Provide the [X, Y] coordinate of the cell's center where the given text is located.  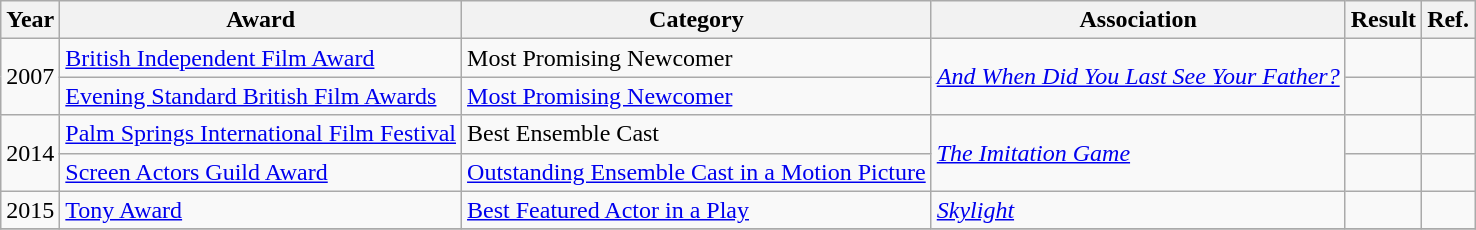
Ref. [1448, 20]
2007 [30, 77]
Best Featured Actor in a Play [697, 210]
And When Did You Last See Your Father? [1138, 77]
British Independent Film Award [261, 58]
Screen Actors Guild Award [261, 172]
Skylight [1138, 210]
2015 [30, 210]
Category [697, 20]
The Imitation Game [1138, 153]
2014 [30, 153]
Association [1138, 20]
Evening Standard British Film Awards [261, 96]
Outstanding Ensemble Cast in a Motion Picture [697, 172]
Award [261, 20]
Palm Springs International Film Festival [261, 134]
Best Ensemble Cast [697, 134]
Result [1383, 20]
Tony Award [261, 210]
Year [30, 20]
